Provide the [x, y] coordinate of the cell's center where the given text is located.  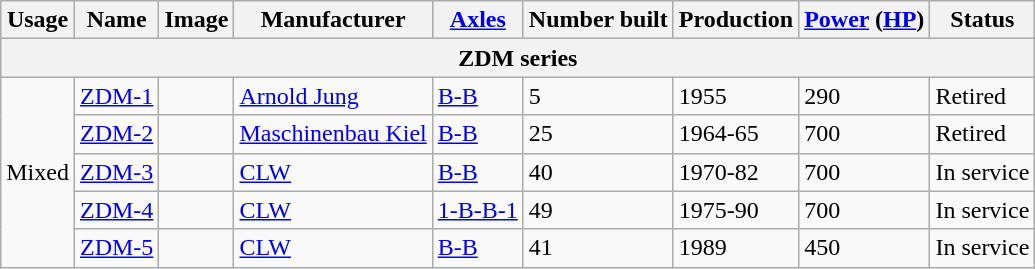
1970-82 [736, 172]
1-B-B-1 [478, 210]
Status [982, 20]
290 [864, 96]
1989 [736, 248]
ZDM-4 [116, 210]
ZDM-2 [116, 134]
Axles [478, 20]
Manufacturer [333, 20]
Number built [598, 20]
Image [196, 20]
ZDM series [518, 58]
1955 [736, 96]
Power (HP) [864, 20]
Name [116, 20]
ZDM-3 [116, 172]
25 [598, 134]
Production [736, 20]
Maschinenbau Kiel [333, 134]
Mixed [38, 172]
ZDM-1 [116, 96]
1964-65 [736, 134]
ZDM-5 [116, 248]
Arnold Jung [333, 96]
450 [864, 248]
Usage [38, 20]
1975-90 [736, 210]
5 [598, 96]
49 [598, 210]
40 [598, 172]
41 [598, 248]
